Detect which cell encompasses the target text, then output its (x, y) center coordinate. 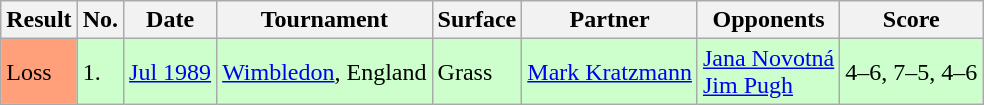
Mark Kratzmann (610, 72)
Result (39, 20)
Opponents (768, 20)
Date (170, 20)
Wimbledon, England (324, 72)
Jana Novotná Jim Pugh (768, 72)
Surface (477, 20)
No. (100, 20)
1. (100, 72)
Jul 1989 (170, 72)
Partner (610, 20)
4–6, 7–5, 4–6 (912, 72)
Grass (477, 72)
Loss (39, 72)
Score (912, 20)
Tournament (324, 20)
